Determine the [X, Y] coordinate at the center of the cell enclosing the given text.  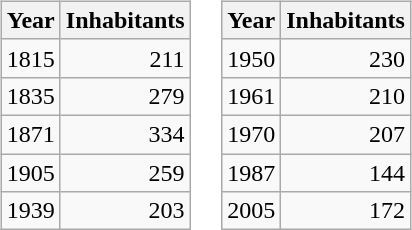
279 [125, 96]
1987 [252, 173]
1970 [252, 134]
230 [346, 58]
203 [125, 211]
1939 [30, 211]
144 [346, 173]
172 [346, 211]
1905 [30, 173]
1871 [30, 134]
207 [346, 134]
259 [125, 173]
1815 [30, 58]
211 [125, 58]
2005 [252, 211]
210 [346, 96]
334 [125, 134]
1961 [252, 96]
1950 [252, 58]
1835 [30, 96]
